Return the (X, Y) coordinate for the center point of the cell that contains the specified text.  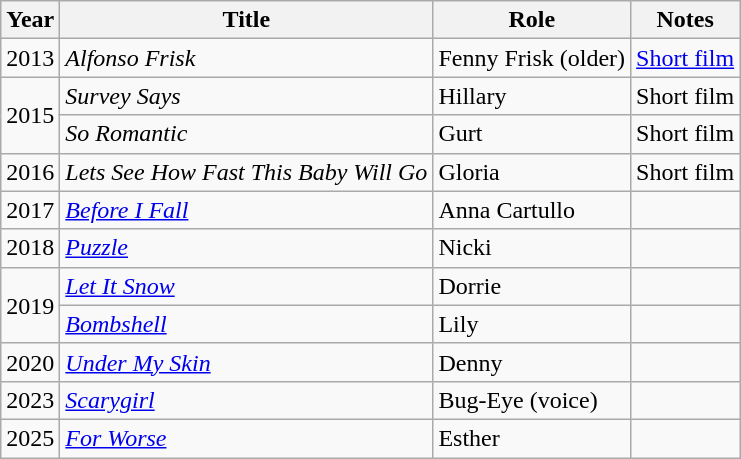
Bombshell (246, 324)
2023 (30, 400)
Before I Fall (246, 210)
2016 (30, 172)
Year (30, 20)
Role (532, 20)
For Worse (246, 438)
Bug-Eye (voice) (532, 400)
Esther (532, 438)
Fenny Frisk (older) (532, 58)
Hillary (532, 96)
2025 (30, 438)
Under My Skin (246, 362)
Alfonso Frisk (246, 58)
2018 (30, 248)
Anna Cartullo (532, 210)
Notes (686, 20)
2020 (30, 362)
Lets See How Fast This Baby Will Go (246, 172)
Let It Snow (246, 286)
Nicki (532, 248)
Survey Says (246, 96)
2013 (30, 58)
Puzzle (246, 248)
Gurt (532, 134)
Lily (532, 324)
Denny (532, 362)
2015 (30, 115)
So Romantic (246, 134)
Scarygirl (246, 400)
Dorrie (532, 286)
Gloria (532, 172)
2019 (30, 305)
Title (246, 20)
2017 (30, 210)
